From the cell containing the given text, extract its center point as [x, y] coordinate. 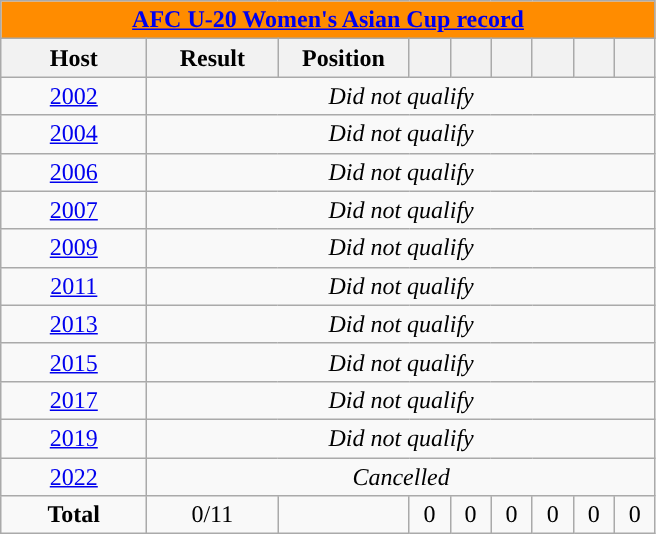
2002 [74, 96]
2015 [74, 362]
Position [344, 58]
2006 [74, 172]
2019 [74, 438]
2004 [74, 134]
2009 [74, 248]
Total [74, 515]
2013 [74, 324]
0/11 [212, 515]
AFC U-20 Women's Asian Cup record [328, 20]
2011 [74, 286]
2022 [74, 477]
Host [74, 58]
Cancelled [401, 477]
Result [212, 58]
2017 [74, 400]
2007 [74, 210]
